Identify which cell holds the provided text, then report its (x, y) central coordinate. 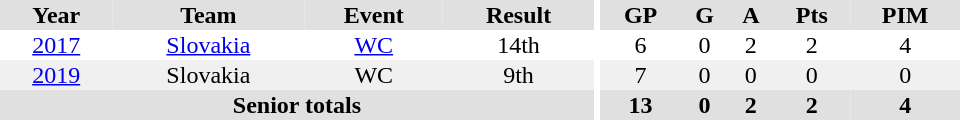
Pts (812, 15)
Event (374, 15)
13 (641, 105)
Team (208, 15)
G (705, 15)
Year (56, 15)
9th (518, 75)
14th (518, 45)
Senior totals (297, 105)
7 (641, 75)
Result (518, 15)
GP (641, 15)
2017 (56, 45)
PIM (905, 15)
A (750, 15)
2019 (56, 75)
6 (641, 45)
